Provide the (X, Y) coordinate of the cell's center where the given text is located.  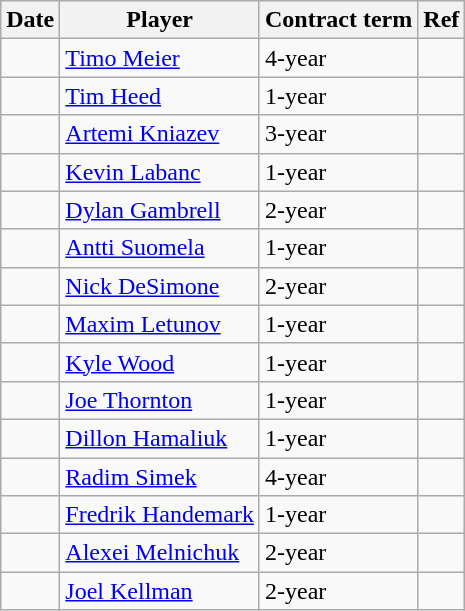
Kevin Labanc (160, 172)
Kyle Wood (160, 362)
Artemi Kniazev (160, 134)
Tim Heed (160, 96)
Nick DeSimone (160, 286)
Antti Suomela (160, 248)
Maxim Letunov (160, 324)
Player (160, 20)
Ref (442, 20)
Contract term (338, 20)
3-year (338, 134)
Joel Kellman (160, 591)
Alexei Melnichuk (160, 553)
Dylan Gambrell (160, 210)
Radim Simek (160, 477)
Timo Meier (160, 58)
Joe Thornton (160, 400)
Fredrik Handemark (160, 515)
Date (30, 20)
Dillon Hamaliuk (160, 438)
